Provide the [X, Y] coordinate of the cell's center where the given text is located.  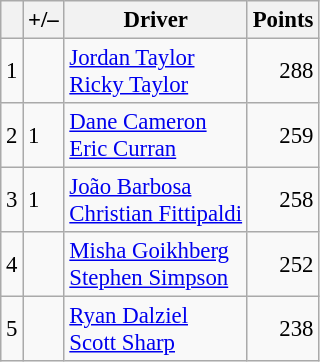
Driver [156, 20]
288 [282, 72]
4 [12, 264]
2 [12, 136]
Jordan Taylor Ricky Taylor [156, 72]
Ryan Dalziel Scott Sharp [156, 330]
+/– [44, 20]
238 [282, 330]
259 [282, 136]
Points [282, 20]
João Barbosa Christian Fittipaldi [156, 200]
252 [282, 264]
Misha Goikhberg Stephen Simpson [156, 264]
3 [12, 200]
5 [12, 330]
258 [282, 200]
Dane Cameron Eric Curran [156, 136]
